Identify which cell holds the provided text, then report its [x, y] central coordinate. 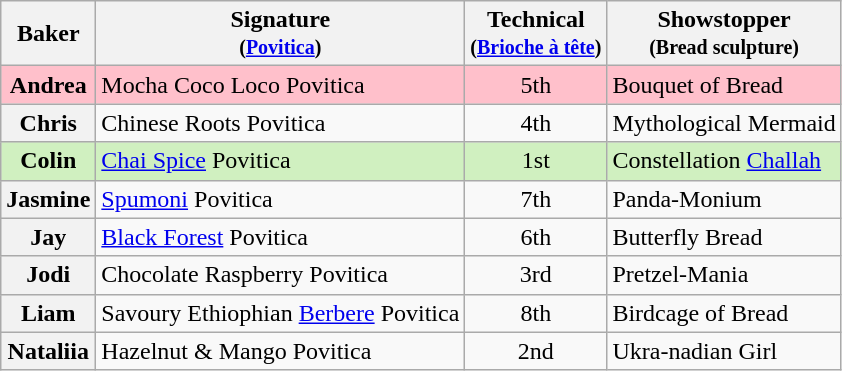
Nataliia [48, 351]
Butterfly Bread [724, 237]
Baker [48, 34]
Mocha Coco Loco Povitica [280, 85]
Chai Spice Povitica [280, 161]
6th [536, 237]
Jay [48, 237]
Hazelnut & Mango Povitica [280, 351]
Liam [48, 313]
Chinese Roots Povitica [280, 123]
Technical(Brioche à tête) [536, 34]
4th [536, 123]
8th [536, 313]
Constellation Challah [724, 161]
Birdcage of Bread [724, 313]
Jodi [48, 275]
Savoury Ethiophian Berbere Povitica [280, 313]
Black Forest Povitica [280, 237]
7th [536, 199]
Chris [48, 123]
Spumoni Povitica [280, 199]
2nd [536, 351]
Jasmine [48, 199]
5th [536, 85]
Signature(Povitica) [280, 34]
Showstopper(Bread sculpture) [724, 34]
Bouquet of Bread [724, 85]
1st [536, 161]
Mythological Mermaid [724, 123]
Colin [48, 161]
Andrea [48, 85]
3rd [536, 275]
Pretzel-Mania [724, 275]
Chocolate Raspberry Povitica [280, 275]
Ukra-nadian Girl [724, 351]
Panda-Monium [724, 199]
